Scan for the cell matching the given text and deliver its [X, Y] coordinate at center. 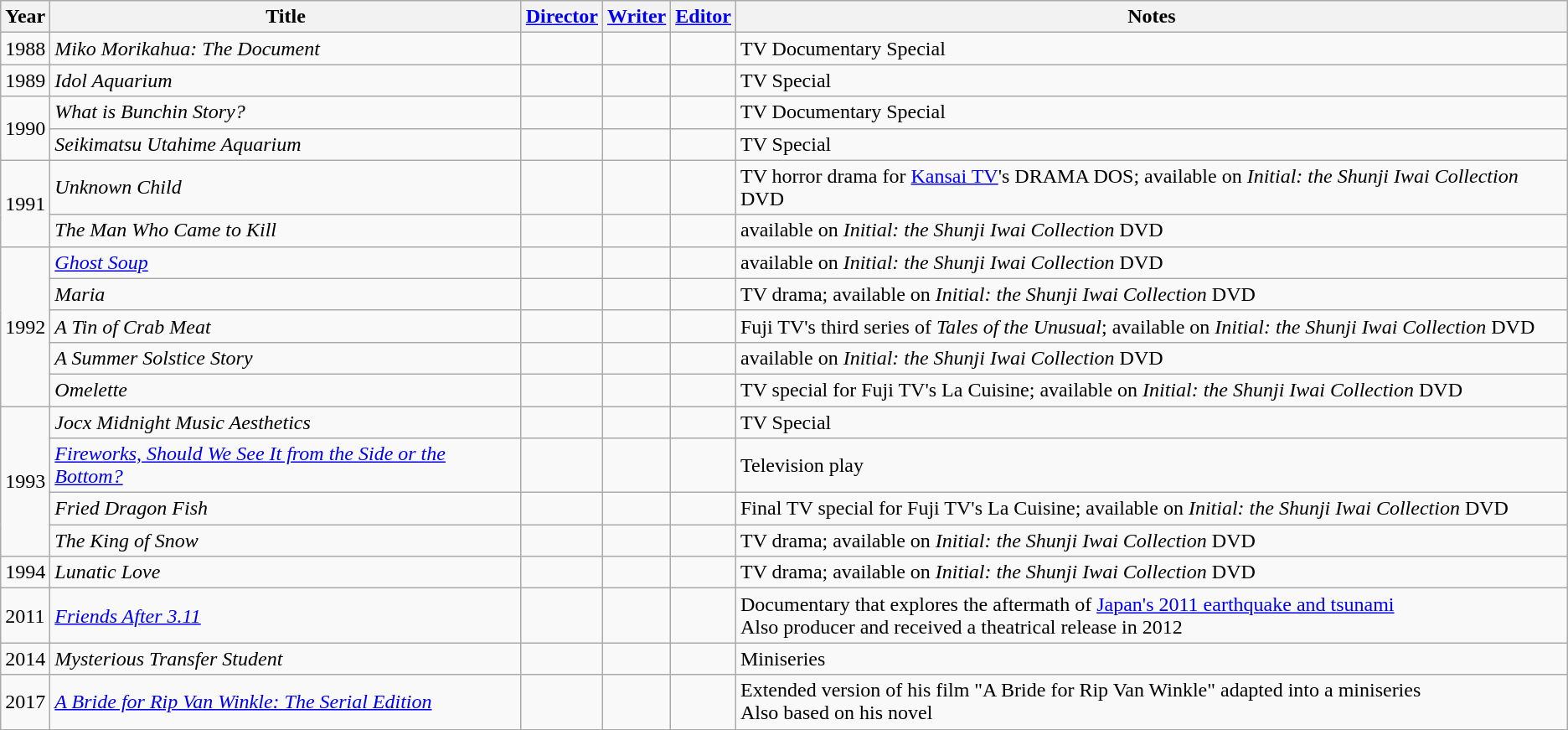
2017 [25, 702]
Editor [704, 17]
2011 [25, 615]
Friends After 3.11 [286, 615]
Miniseries [1151, 659]
1993 [25, 481]
A Bride for Rip Van Winkle: The Serial Edition [286, 702]
A Tin of Crab Meat [286, 326]
The Man Who Came to Kill [286, 230]
Fuji TV's third series of Tales of the Unusual; available on Initial: the Shunji Iwai Collection DVD [1151, 326]
Mysterious Transfer Student [286, 659]
Director [561, 17]
Jocx Midnight Music Aesthetics [286, 422]
Year [25, 17]
1989 [25, 80]
Ghost Soup [286, 262]
Omelette [286, 390]
2014 [25, 659]
1990 [25, 128]
1994 [25, 572]
Idol Aquarium [286, 80]
Extended version of his film "A Bride for Rip Van Winkle" adapted into a miniseriesAlso based on his novel [1151, 702]
TV horror drama for Kansai TV's DRAMA DOS; available on Initial: the Shunji Iwai Collection DVD [1151, 188]
A Summer Solstice Story [286, 358]
Documentary that explores the aftermath of Japan's 2011 earthquake and tsunamiAlso producer and received a theatrical release in 2012 [1151, 615]
Fireworks, Should We See It from the Side or the Bottom? [286, 466]
Seikimatsu Utahime Aquarium [286, 144]
1992 [25, 326]
Miko Morikahua: The Document [286, 49]
Writer [637, 17]
TV special for Fuji TV's La Cuisine; available on Initial: the Shunji Iwai Collection DVD [1151, 390]
Fried Dragon Fish [286, 509]
What is Bunchin Story? [286, 112]
Maria [286, 294]
1991 [25, 203]
1988 [25, 49]
Final TV special for Fuji TV's La Cuisine; available on Initial: the Shunji Iwai Collection DVD [1151, 509]
Lunatic Love [286, 572]
The King of Snow [286, 541]
Television play [1151, 466]
Notes [1151, 17]
Title [286, 17]
Unknown Child [286, 188]
